Identify which cell holds the provided text, then report its (x, y) central coordinate. 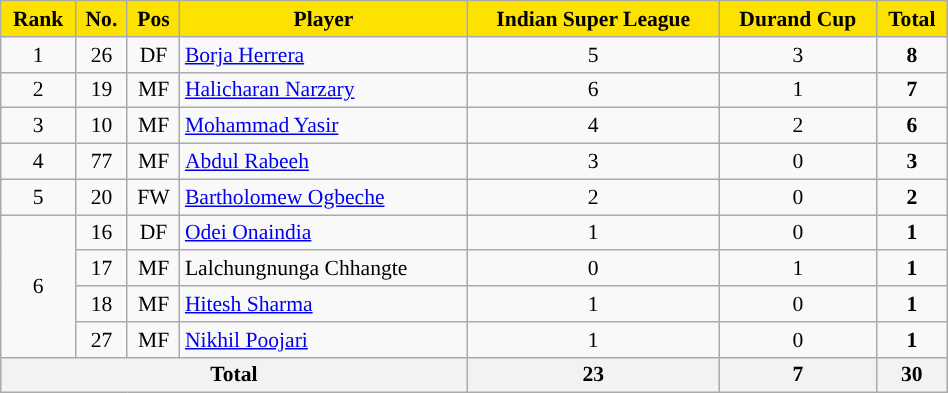
23 (593, 375)
20 (102, 197)
Halicharan Narzary (324, 90)
Durand Cup (798, 19)
30 (912, 375)
Odei Onaindia (324, 233)
18 (102, 304)
No. (102, 19)
FW (154, 197)
Bartholomew Ogbeche (324, 197)
Nikhil Poojari (324, 340)
26 (102, 55)
27 (102, 340)
Abdul Rabeeh (324, 162)
17 (102, 269)
Player (324, 19)
Pos (154, 19)
Borja Herrera (324, 55)
77 (102, 162)
16 (102, 233)
Rank (38, 19)
Hitesh Sharma (324, 304)
Lalchungnunga Chhangte (324, 269)
Indian Super League (593, 19)
10 (102, 126)
Mohammad Yasir (324, 126)
19 (102, 90)
8 (912, 55)
